Return [x, y] of the center of cell containing provided text 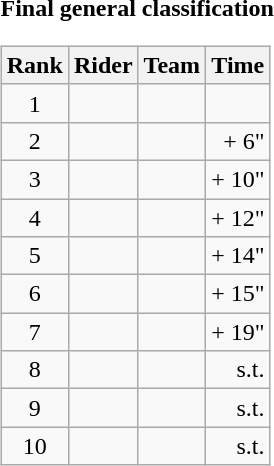
9 [34, 408]
+ 12" [238, 217]
7 [34, 332]
8 [34, 370]
+ 15" [238, 294]
Time [238, 65]
Rider [103, 65]
10 [34, 446]
1 [34, 103]
Rank [34, 65]
+ 19" [238, 332]
4 [34, 217]
+ 6" [238, 141]
Team [172, 65]
+ 14" [238, 256]
5 [34, 256]
+ 10" [238, 179]
2 [34, 141]
3 [34, 179]
6 [34, 294]
